Identify which cell holds the provided text, then report its (x, y) central coordinate. 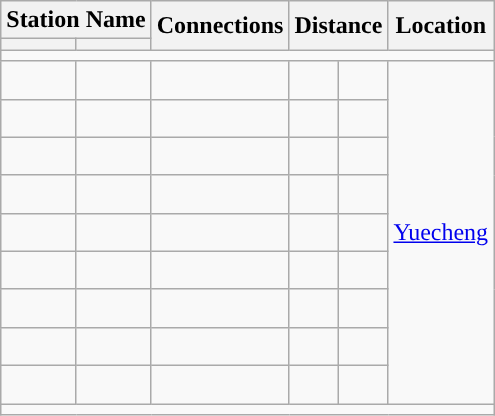
Location (441, 26)
Connections (220, 26)
Yuecheng (441, 232)
Distance (338, 26)
Station Name (76, 20)
